For the text-containing cell, return its midpoint in [X, Y] coordinate format. 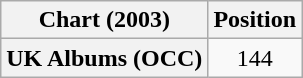
Position [255, 20]
UK Albums (OCC) [104, 58]
Chart (2003) [104, 20]
144 [255, 58]
